Pinpoint the cell where the given text exists, returning its [X, Y] midpoint coordinate. 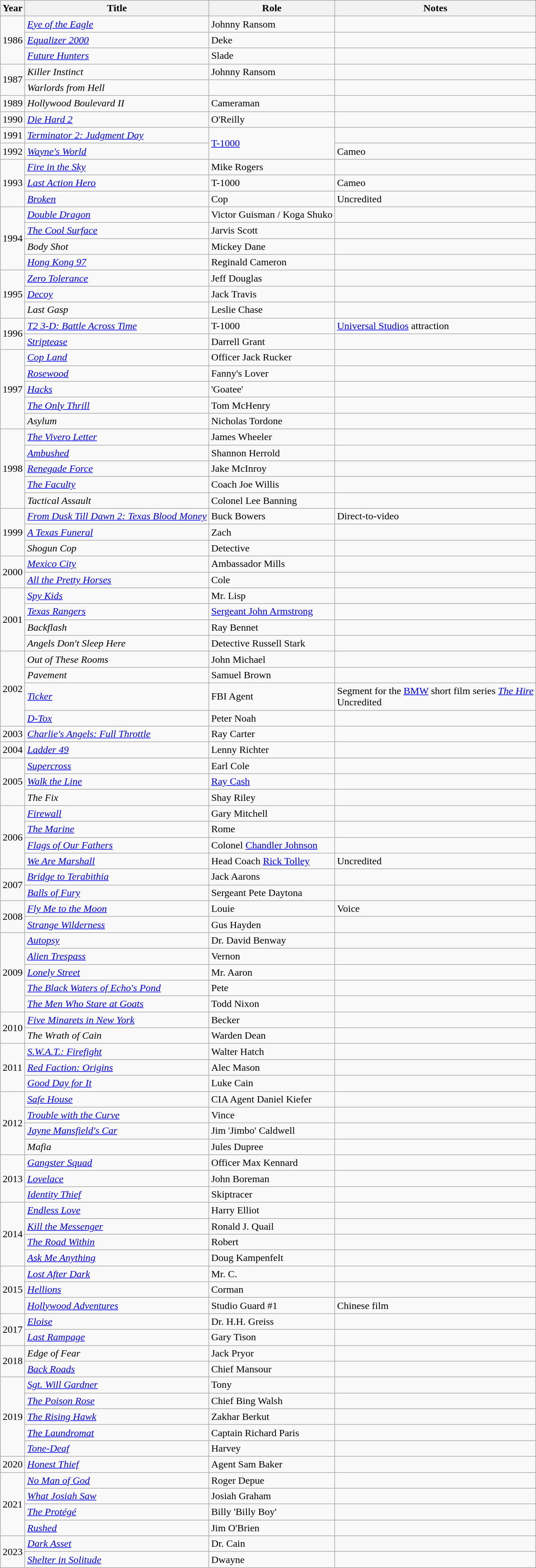
Double Dragon [117, 215]
Kill the Messenger [117, 1226]
Lovelace [117, 1178]
Colonel Chandler Johnson [272, 845]
Nicholas Tordone [272, 421]
Die Hard 2 [117, 119]
Todd Nixon [272, 1004]
Notes [435, 8]
Body Shot [117, 247]
Jeff Douglas [272, 278]
Year [13, 8]
Victor Guisman / Koga Shuko [272, 215]
Coach Joe Willis [272, 485]
Ladder 49 [117, 750]
Zero Tolerance [117, 278]
Buck Bowers [272, 516]
Ronald J. Quail [272, 1226]
Sergeant Pete Daytona [272, 893]
Gus Hayden [272, 924]
The Poison Rose [117, 1401]
1993 [13, 183]
Angels Don't Sleep Here [117, 643]
Hollywood Adventures [117, 1306]
2010 [13, 1028]
2015 [13, 1290]
Slade [272, 56]
Fly Me to the Moon [117, 909]
1996 [13, 334]
Roger Depue [272, 1480]
Josiah Graham [272, 1496]
The Faculty [117, 485]
Zach [272, 532]
Firewall [117, 813]
Identity Thief [117, 1194]
Tactical Assault [117, 501]
What Josiah Saw [117, 1496]
2005 [13, 782]
2003 [13, 734]
Becker [272, 1020]
A Texas Funeral [117, 532]
1991 [13, 135]
1992 [13, 151]
2021 [13, 1504]
Shelter in Solitude [117, 1560]
Corman [272, 1290]
Honest Thief [117, 1464]
2014 [13, 1234]
Direct-to-video [435, 516]
No Man of God [117, 1480]
James Wheeler [272, 437]
FBI Agent [272, 697]
Head Coach Rick Tolley [272, 861]
Tony [272, 1385]
Vernon [272, 956]
Dwayne [272, 1560]
Trouble with the Curve [117, 1115]
Jayne Mansfield's Car [117, 1131]
2002 [13, 688]
Samuel Brown [272, 675]
2008 [13, 916]
Gary Tison [272, 1337]
Skiptracer [272, 1194]
Tom McHenry [272, 405]
Killer Instinct [117, 72]
Mexico City [117, 564]
Zakhar Berkut [272, 1417]
The Black Waters of Echo's Pond [117, 988]
Strange Wilderness [117, 924]
John Boreman [272, 1178]
Vince [272, 1115]
Hellions [117, 1290]
From Dusk Till Dawn 2: Texas Blood Money [117, 516]
Walk the Line [117, 782]
We Are Marshall [117, 861]
Hacks [117, 389]
Tone-Deaf [117, 1448]
Backflash [117, 627]
Chief Mansour [272, 1369]
S.W.A.T.: Firefight [117, 1052]
2019 [13, 1417]
The Only Thrill [117, 405]
2011 [13, 1067]
Five Minarets in New York [117, 1020]
Voice [435, 909]
The Men Who Stare at Goats [117, 1004]
1997 [13, 389]
Shay Riley [272, 798]
Cop Land [117, 357]
1987 [13, 80]
Universal Studios attraction [435, 326]
The Rising Hawk [117, 1417]
Asylum [117, 421]
Louie [272, 909]
Mr. Aaron [272, 972]
Mickey Dane [272, 247]
2009 [13, 972]
Chief Bing Walsh [272, 1401]
Walter Hatch [272, 1052]
The Laundromat [117, 1432]
Mr. Lisp [272, 596]
Alec Mason [272, 1067]
Dr. David Benway [272, 940]
Chinese film [435, 1306]
Officer Max Kennard [272, 1163]
Lonely Street [117, 972]
Flags of Our Fathers [117, 845]
1998 [13, 468]
Jake McInroy [272, 469]
1990 [13, 119]
Leslie Chase [272, 310]
T2 3-D: Battle Across Time [117, 326]
The Protégé [117, 1512]
2013 [13, 1178]
Hong Kong 97 [117, 262]
Ticker [117, 697]
1994 [13, 239]
Detective Russell Stark [272, 643]
Jules Dupree [272, 1147]
Texas Rangers [117, 612]
2023 [13, 1552]
Earl Cole [272, 766]
Hollywood Boulevard II [117, 103]
Charlie's Angels: Full Throttle [117, 734]
Renegade Force [117, 469]
D-Tox [117, 718]
Doug Kampenfelt [272, 1258]
All the Pretty Horses [117, 580]
Darrell Grant [272, 342]
2000 [13, 572]
Striptease [117, 342]
1989 [13, 103]
Red Faction: Origins [117, 1067]
Luke Cain [272, 1083]
Jack Pryor [272, 1353]
Lost After Dark [117, 1274]
Equalizer 2000 [117, 40]
Captain Richard Paris [272, 1432]
Wayne's World [117, 151]
Sgt. Will Gardner [117, 1385]
Cameraman [272, 103]
Harry Elliot [272, 1210]
The Vivero Letter [117, 437]
Edge of Fear [117, 1353]
Good Day for It [117, 1083]
Reginald Cameron [272, 262]
Eye of the Eagle [117, 24]
Dark Asset [117, 1544]
Jack Travis [272, 294]
Dr. H.H. Greiss [272, 1321]
The Road Within [117, 1242]
Broken [117, 199]
2004 [13, 750]
1986 [13, 40]
Pavement [117, 675]
Eloise [117, 1321]
Billy 'Billy Boy' [272, 1512]
John Michael [272, 659]
Spy Kids [117, 596]
2012 [13, 1123]
Balls of Fury [117, 893]
Shogun Cop [117, 548]
Peter Noah [272, 718]
Jarvis Scott [272, 231]
Jim 'Jimbo' Caldwell [272, 1131]
Back Roads [117, 1369]
Rosewood [117, 373]
Ambushed [117, 453]
Deke [272, 40]
Rome [272, 829]
Sergeant John Armstrong [272, 612]
Decoy [117, 294]
Bridge to Terabithia [117, 877]
Shannon Herrold [272, 453]
Ray Cash [272, 782]
Title [117, 8]
1999 [13, 532]
Lenny Richter [272, 750]
Ray Carter [272, 734]
Fire in the Sky [117, 167]
Mr. C. [272, 1274]
Jack Aarons [272, 877]
Officer Jack Rucker [272, 357]
Safe House [117, 1099]
Warlords from Hell [117, 88]
Gary Mitchell [272, 813]
2017 [13, 1329]
2001 [13, 619]
The Marine [117, 829]
Segment for the BMW short film series The HireUncredited [435, 697]
Agent Sam Baker [272, 1464]
Dr. Cain [272, 1544]
Alien Trespass [117, 956]
Autopsy [117, 940]
Pete [272, 988]
Jim O'Brien [272, 1528]
Endless Love [117, 1210]
Mike Rogers [272, 167]
1995 [13, 294]
2006 [13, 837]
Ask Me Anything [117, 1258]
Colonel Lee Banning [272, 501]
Harvey [272, 1448]
Out of These Rooms [117, 659]
Future Hunters [117, 56]
Ambassador Mills [272, 564]
CIA Agent Daniel Kiefer [272, 1099]
Supercross [117, 766]
Ray Bennet [272, 627]
Robert [272, 1242]
The Cool Surface [117, 231]
Detective [272, 548]
'Goatee' [272, 389]
O'Reilly [272, 119]
The Fix [117, 798]
Last Gasp [117, 310]
Gangster Squad [117, 1163]
Terminator 2: Judgment Day [117, 135]
2020 [13, 1464]
Mafia [117, 1147]
Last Rampage [117, 1337]
Fanny's Lover [272, 373]
Rushed [117, 1528]
Cop [272, 199]
Last Action Hero [117, 183]
2007 [13, 885]
Cole [272, 580]
Studio Guard #1 [272, 1306]
2018 [13, 1361]
Role [272, 8]
Warden Dean [272, 1036]
The Wrath of Cain [117, 1036]
